Output the [X, Y] coordinate of the center of the cell containing the given text.  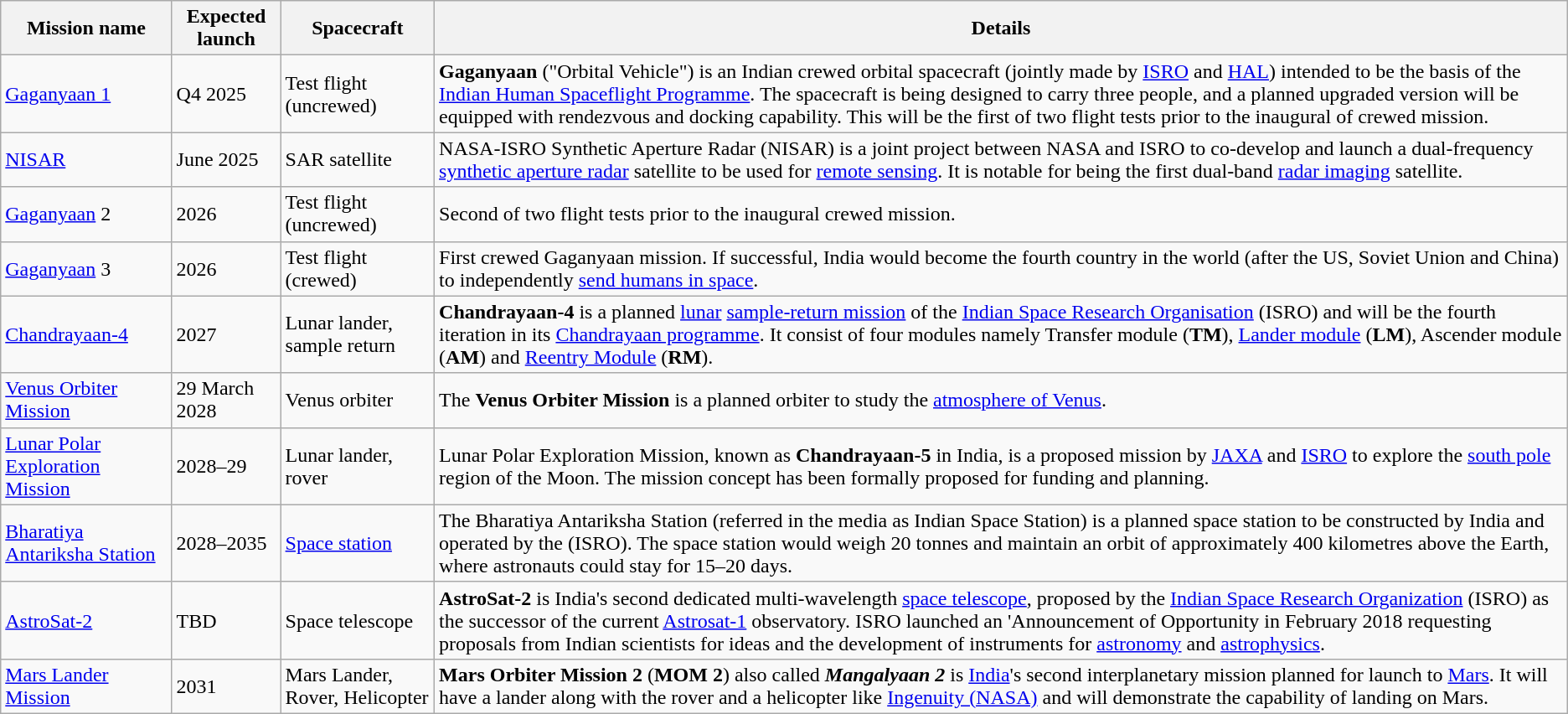
Space station [357, 543]
Space telescope [357, 620]
Venus Orbiter Mission [86, 401]
Second of two flight tests prior to the inaugural crewed mission. [1002, 215]
Bharatiya Antariksha Station [86, 543]
2028–29 [226, 466]
Gaganyaan 3 [86, 268]
Test flight (crewed) [357, 268]
June 2025 [226, 159]
AstroSat-2 [86, 620]
2027 [226, 334]
SAR satellite [357, 159]
2028–2035 [226, 543]
Gaganyaan 2 [86, 215]
Chandrayaan-4 [86, 334]
NISAR [86, 159]
Venus orbiter [357, 401]
2031 [226, 686]
TBD [226, 620]
Details [1002, 28]
The Venus Orbiter Mission is a planned orbiter to study the atmosphere of Venus. [1002, 401]
Q4 2025 [226, 94]
Spacecraft [357, 28]
Mars Lander Mission [86, 686]
29 March 2028 [226, 401]
Expected launch [226, 28]
Lunar Polar Exploration Mission [86, 466]
Gaganyaan 1 [86, 94]
Mission name [86, 28]
Mars Lander, Rover, Helicopter [357, 686]
Lunar lander, sample return [357, 334]
Lunar lander, rover [357, 466]
